Return [X, Y] of the center of cell containing provided text 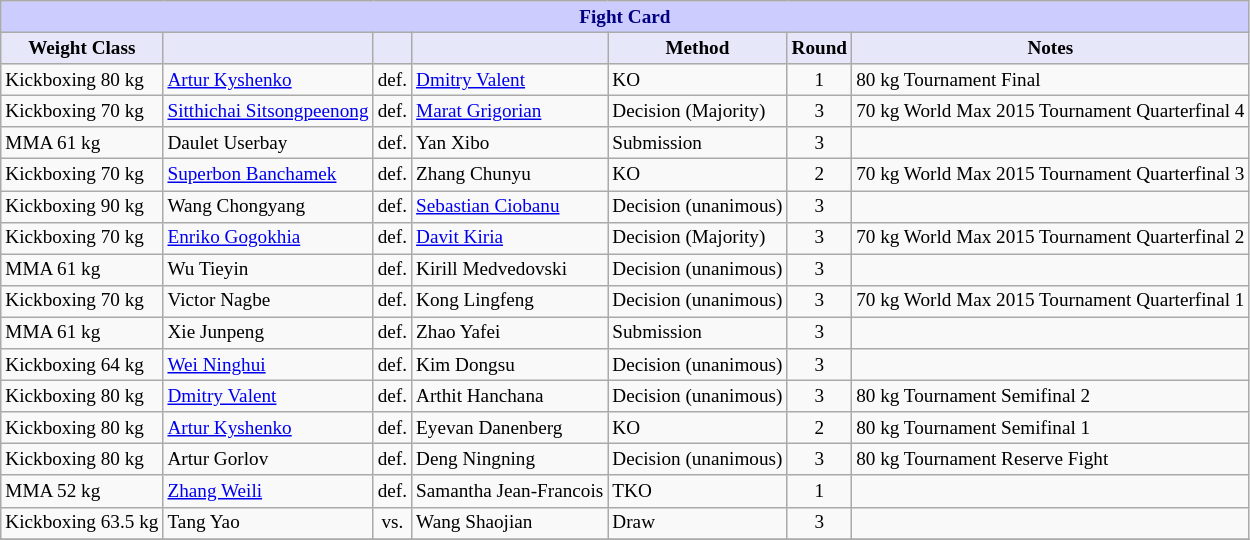
Tang Yao [268, 523]
Wei Ninghui [268, 365]
Xie Junpeng [268, 333]
Zhao Yafei [510, 333]
Superbon Banchamek [268, 175]
Wu Tieyin [268, 270]
Sebastian Ciobanu [510, 206]
Enriko Gogokhia [268, 238]
Samantha Jean-Francois [510, 491]
vs. [392, 523]
Kickboxing 90 kg [82, 206]
Weight Class [82, 48]
70 kg World Max 2015 Tournament Quarterfinal 4 [1050, 111]
Kim Dongsu [510, 365]
Sitthichai Sitsongpeenong [268, 111]
Daulet Userbay [268, 143]
Wang Chongyang [268, 206]
Kickboxing 64 kg [82, 365]
Eyevan Danenberg [510, 428]
Fight Card [625, 17]
70 kg World Max 2015 Tournament Quarterfinal 3 [1050, 175]
80 kg Tournament Reserve Fight [1050, 460]
Artur Gorlov [268, 460]
Kong Lingfeng [510, 301]
Arthit Hanchana [510, 396]
Wang Shaojian [510, 523]
Kirill Medvedovski [510, 270]
Zhang Chunyu [510, 175]
Draw [698, 523]
Kickboxing 63.5 kg [82, 523]
Victor Nagbe [268, 301]
Notes [1050, 48]
Davit Kiria [510, 238]
Method [698, 48]
Round [820, 48]
80 kg Tournament Semifinal 2 [1050, 396]
80 kg Tournament Semifinal 1 [1050, 428]
80 kg Tournament Final [1050, 80]
Zhang Weili [268, 491]
TKO [698, 491]
70 kg World Max 2015 Tournament Quarterfinal 1 [1050, 301]
MMA 52 kg [82, 491]
70 kg World Max 2015 Tournament Quarterfinal 2 [1050, 238]
Deng Ningning [510, 460]
Yan Xibo [510, 143]
Marat Grigorian [510, 111]
